Provide the (x, y) coordinate of the cell's center where the given text is located.  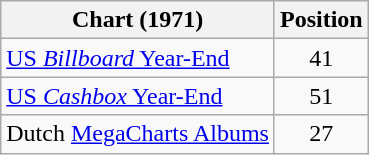
51 (321, 96)
US Billboard Year-End (138, 58)
27 (321, 134)
Position (321, 20)
41 (321, 58)
US Cashbox Year-End (138, 96)
Chart (1971) (138, 20)
Dutch MegaCharts Albums (138, 134)
